Determine the (X, Y) coordinate at the center of the cell enclosing the given text.  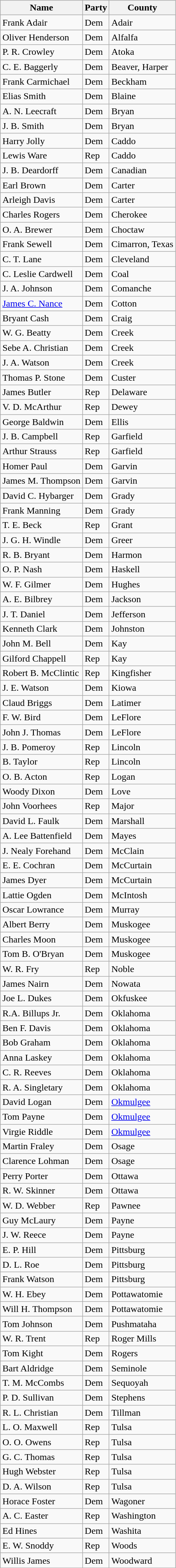
Nowata (142, 984)
Arleigh Davis (41, 200)
W. G. Beatty (41, 333)
E. P. Hill (41, 1250)
Earl Brown (41, 185)
J. T. Daniel (41, 614)
Washita (142, 1531)
David L. Faulk (41, 821)
Frank Manning (41, 510)
G. C. Thomas (41, 1457)
R. W. Skinner (41, 1191)
O. P. Nash (41, 570)
O. O. Owens (41, 1442)
Canadian (142, 170)
James M. Thompson (41, 481)
Bryant Cash (41, 318)
T. M. McCombs (41, 1383)
Delaware (142, 392)
E. W. Snoddy (41, 1545)
J. B. Campbell (41, 437)
Bob Graham (41, 1043)
R. B. Bryant (41, 555)
O. A. Brewer (41, 230)
Gilford Chappell (41, 659)
A. Lee Battenfield (41, 836)
A. N. Leecraft (41, 111)
Cimarron, Texas (142, 244)
Lewis Ware (41, 155)
Custer (142, 377)
Kiowa (142, 688)
Roger Mills (142, 1338)
C. E. Baggerly (41, 67)
L. O. Maxwell (41, 1427)
Jackson (142, 599)
Craig (142, 318)
Johnston (142, 629)
Major (142, 806)
Beaver, Harper (142, 67)
Horace Foster (41, 1501)
Choctaw (142, 230)
James Butler (41, 392)
B. Taylor (41, 762)
Charles Rogers (41, 215)
Latimer (142, 703)
Claud Briggs (41, 703)
Clarence Lohman (41, 1161)
Party (96, 8)
Washington (142, 1516)
Charles Moon (41, 939)
Oscar Lowrance (41, 910)
Willis James (41, 1560)
A. C. Easter (41, 1516)
Murray (142, 910)
Logan (142, 777)
T. E. Beck (41, 525)
Frank Watson (41, 1279)
Martin Fraley (41, 1146)
George Baldwin (41, 422)
Tom Kight (41, 1353)
W. D. Webber (41, 1206)
Harmon (142, 555)
Perry Porter (41, 1176)
Ellis (142, 422)
Sequoyah (142, 1383)
W. R. Trent (41, 1338)
Tom B. O'Bryan (41, 954)
Dewey (142, 407)
J. B. Smith (41, 126)
Anna Laskey (41, 1058)
Rogers (142, 1353)
Woodward (142, 1560)
Hughes (142, 584)
Sebe A. Christian (41, 348)
McIntosh (142, 895)
John M. Bell (41, 643)
Noble (142, 969)
Love (142, 791)
Pushmataha (142, 1324)
Pawnee (142, 1206)
Woody Dixon (41, 791)
Comanche (142, 289)
C. R. Reeves (41, 1072)
Beckham (142, 82)
Haskell (142, 570)
J. W. Reece (41, 1235)
W. R. Fry (41, 969)
A. E. Bilbrey (41, 599)
J. A. Watson (41, 362)
Atoka (142, 52)
Kenneth Clark (41, 629)
R. A. Singletary (41, 1087)
F. W. Bird (41, 718)
C. Leslie Cardwell (41, 274)
James Dyer (41, 880)
John Voorhees (41, 806)
Adair (142, 23)
C. T. Lane (41, 259)
David Logan (41, 1102)
Name (41, 8)
W. H. Ebey (41, 1294)
Greer (142, 540)
Marshall (142, 821)
Alfalfa (142, 37)
Cotton (142, 303)
J. Nealy Forehand (41, 850)
J. B. Pomeroy (41, 747)
Jefferson (142, 614)
Guy McLaury (41, 1220)
Joe L. Dukes (41, 998)
Arthur Strauss (41, 451)
J. B. Deardorff (41, 170)
Harry Jolly (41, 141)
Homer Paul (41, 466)
Frank Carmichael (41, 82)
Wagoner (142, 1501)
John J. Thomas (41, 732)
Ben F. Davis (41, 1028)
O. B. Acton (41, 777)
Hugh Webster (41, 1472)
James C. Nance (41, 303)
Oliver Henderson (41, 37)
David C. Hybarger (41, 496)
Kingfisher (142, 673)
Okfuskee (142, 998)
R. L. Christian (41, 1413)
James Nairn (41, 984)
J. G. H. Windle (41, 540)
Tom Payne (41, 1117)
Coal (142, 274)
Elias Smith (41, 96)
Bart Aldridge (41, 1368)
Tom Johnson (41, 1324)
Lattie Ogden (41, 895)
Stephens (142, 1398)
J. E. Watson (41, 688)
Seminole (142, 1368)
Cherokee (142, 215)
D. L. Roe (41, 1265)
P. D. Sullivan (41, 1398)
W. F. Gilmer (41, 584)
Woods (142, 1545)
Thomas P. Stone (41, 377)
Frank Adair (41, 23)
Will H. Thompson (41, 1309)
J. A. Johnson (41, 289)
Blaine (142, 96)
R.A. Billups Jr. (41, 1013)
Grant (142, 525)
V. D. McArthur (41, 407)
Albert Berry (41, 925)
Virgie Riddle (41, 1132)
Frank Sewell (41, 244)
P. R. Crowley (41, 52)
D. A. Wilson (41, 1486)
McClain (142, 850)
E. E. Cochran (41, 865)
Ed Hines (41, 1531)
Robert B. McClintic (41, 673)
Tillman (142, 1413)
Mayes (142, 836)
County (142, 8)
Cleveland (142, 259)
